Detect which cell encompasses the target text, then output its [X, Y] center coordinate. 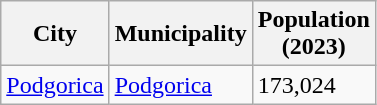
Municipality [180, 34]
173,024 [314, 85]
Population(2023) [314, 34]
City [55, 34]
